Extract the [X, Y] coordinate from the center of the cell holding the provided text.  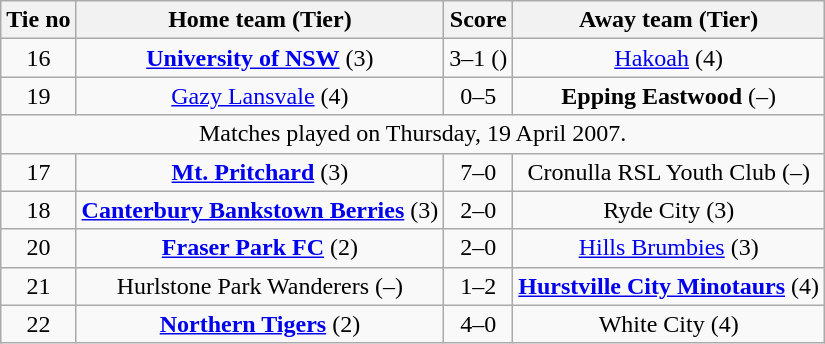
Matches played on Thursday, 19 April 2007. [413, 134]
University of NSW (3) [260, 58]
3–1 () [478, 58]
Hurlstone Park Wanderers (–) [260, 286]
22 [38, 324]
0–5 [478, 96]
Home team (Tier) [260, 20]
Ryde City (3) [669, 210]
18 [38, 210]
Tie no [38, 20]
Northern Tigers (2) [260, 324]
4–0 [478, 324]
Hakoah (4) [669, 58]
Cronulla RSL Youth Club (–) [669, 172]
Fraser Park FC (2) [260, 248]
Canterbury Bankstown Berries (3) [260, 210]
Away team (Tier) [669, 20]
Hills Brumbies (3) [669, 248]
17 [38, 172]
19 [38, 96]
Gazy Lansvale (4) [260, 96]
16 [38, 58]
Score [478, 20]
Mt. Pritchard (3) [260, 172]
1–2 [478, 286]
21 [38, 286]
White City (4) [669, 324]
7–0 [478, 172]
20 [38, 248]
Hurstville City Minotaurs (4) [669, 286]
Epping Eastwood (–) [669, 96]
